Locate the cell with the specified text and output its [x, y] center coordinate. 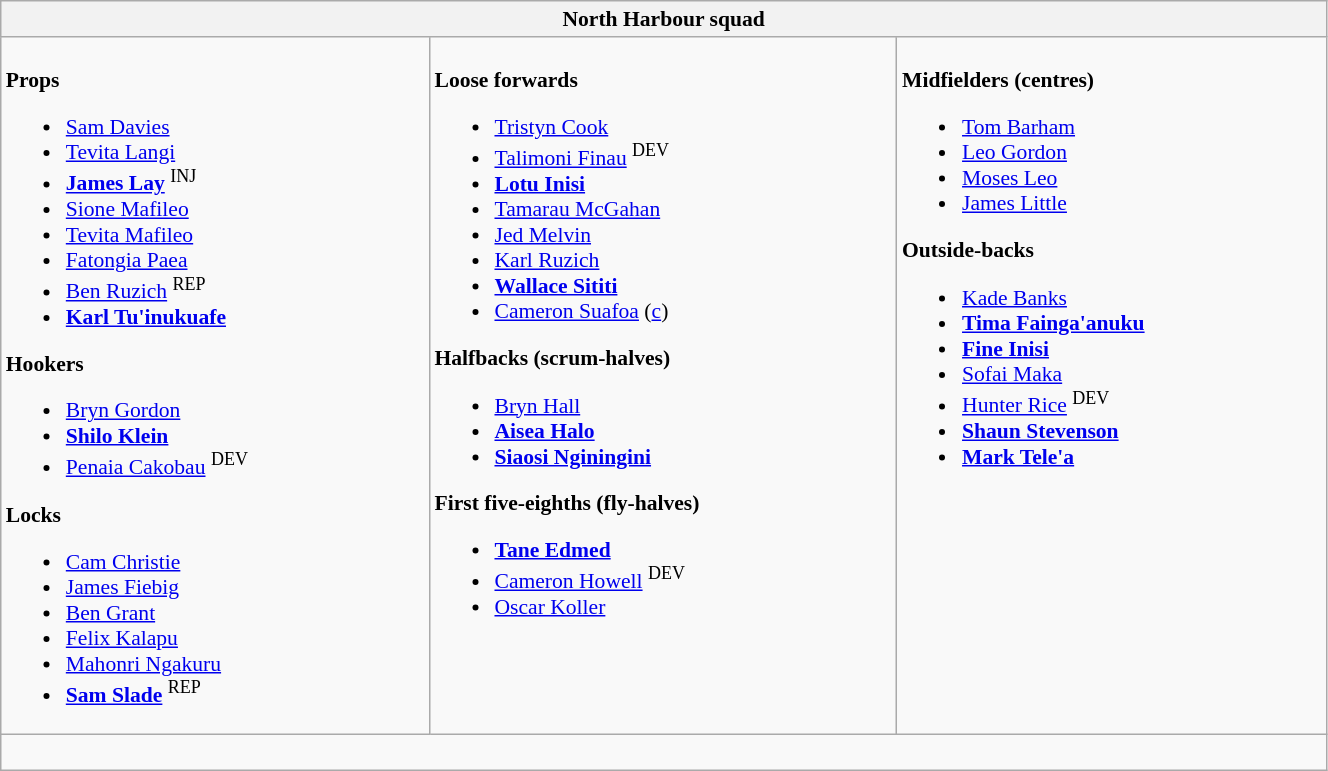
North Harbour squad [664, 19]
